Return the (x, y) coordinate for the center point of the cell that contains the specified text.  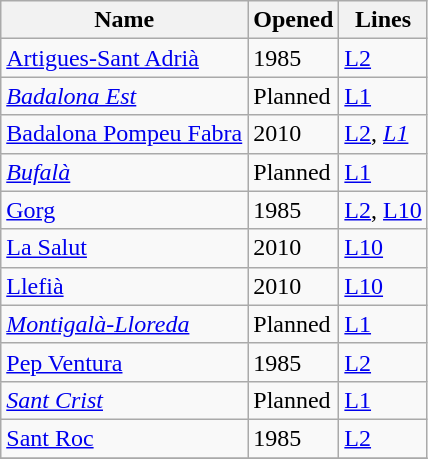
Gorg (124, 210)
Sant Roc (124, 438)
Pep Ventura (124, 362)
Bufalà (124, 172)
Montigalà-Lloreda (124, 324)
Llefià (124, 286)
Name (124, 20)
L2, L10 (383, 210)
La Salut (124, 248)
Sant Crist (124, 400)
Opened (294, 20)
Artigues-Sant Adrià (124, 58)
L2, L1 (383, 134)
Badalona Pompeu Fabra (124, 134)
Lines (383, 20)
Badalona Est (124, 96)
